Extract the [x, y] coordinate from the center of the cell holding the provided text.  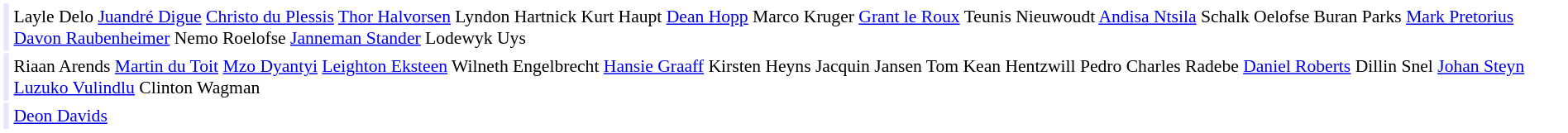
Deon Davids [788, 116]
